Provide the (X, Y) coordinate of the cell's center where the given text is located.  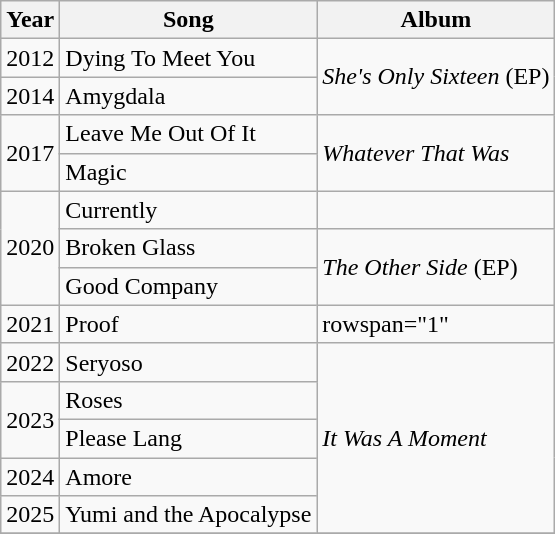
2017 (30, 153)
Album (436, 20)
Roses (188, 400)
Leave Me Out Of It (188, 134)
2025 (30, 515)
Whatever That Was (436, 153)
Song (188, 20)
It Was A Moment (436, 438)
2014 (30, 96)
Yumi and the Apocalypse (188, 515)
Dying To Meet You (188, 58)
Proof (188, 324)
Magic (188, 172)
rowspan="1" (436, 324)
Currently (188, 210)
Amore (188, 477)
She's Only Sixteen (EP) (436, 77)
2012 (30, 58)
The Other Side (EP) (436, 267)
Amygdala (188, 96)
Seryoso (188, 362)
Please Lang (188, 438)
2022 (30, 362)
2021 (30, 324)
2024 (30, 477)
Broken Glass (188, 248)
Good Company (188, 286)
2020 (30, 248)
Year (30, 20)
2023 (30, 419)
